Capture the cell that displays the provided text and extract its [x, y] central coordinate. 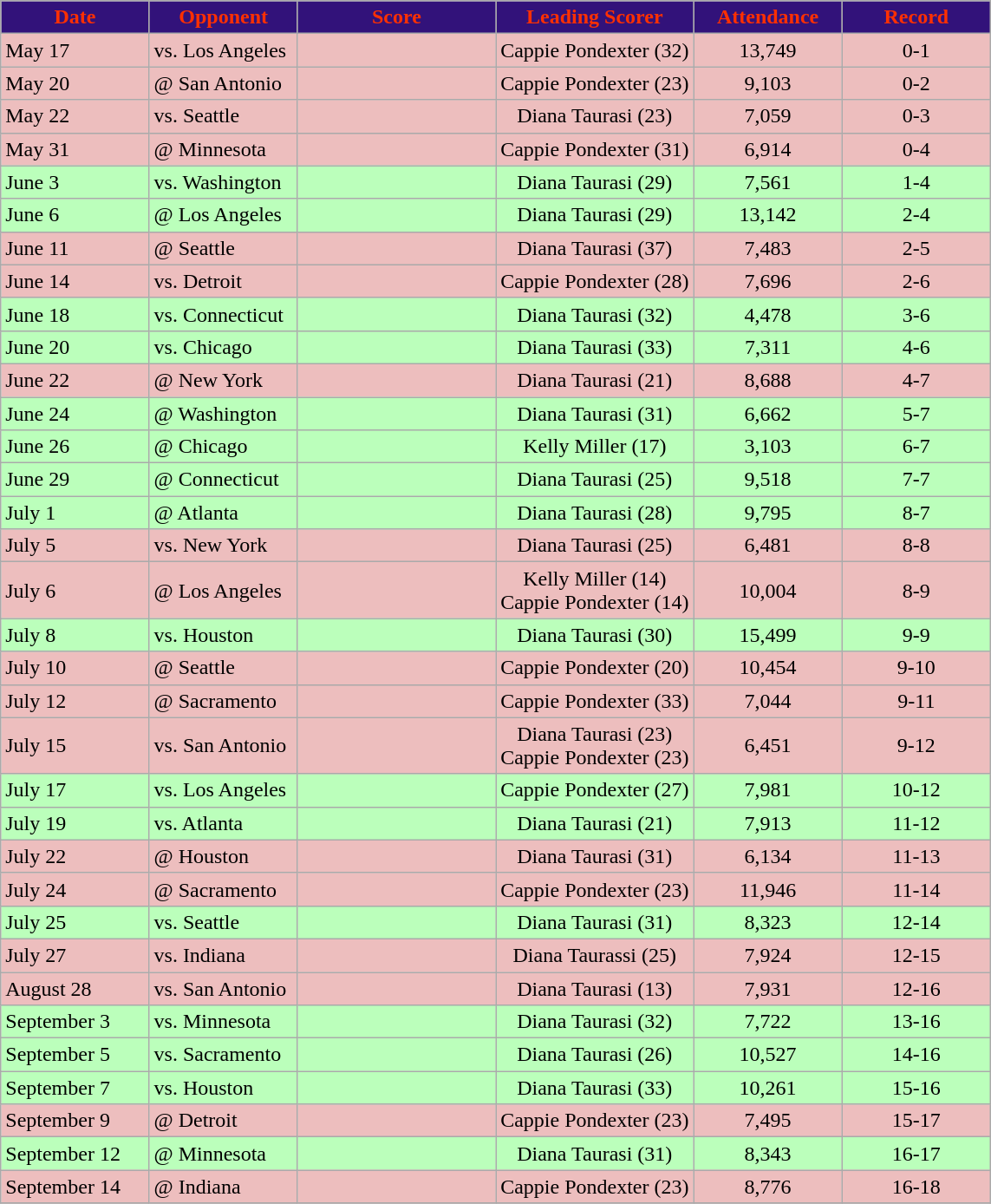
Diana Taurasi (26) [595, 1055]
@ Indiana [224, 1187]
7,913 [768, 823]
Diana Taurasi (30) [595, 635]
Diana Taurasi (28) [595, 513]
June 14 [75, 281]
September 9 [75, 1121]
6,662 [768, 414]
June 22 [75, 380]
0-2 [916, 83]
4-7 [916, 380]
9,103 [768, 83]
June 24 [75, 414]
6,134 [768, 856]
8-9 [916, 590]
September 7 [75, 1088]
June 20 [75, 347]
July 1 [75, 513]
@ Washington [224, 414]
8-7 [916, 513]
3-6 [916, 314]
7,059 [768, 116]
@ Atlanta [224, 513]
vs. Minnesota [224, 1022]
15,499 [768, 635]
July 15 [75, 746]
7,981 [768, 790]
July 12 [75, 701]
Cappie Pondexter (27) [595, 790]
September 12 [75, 1154]
10,004 [768, 590]
7,931 [768, 988]
vs. Chicago [224, 347]
4,478 [768, 314]
Diana Taurassi (25) [595, 955]
Attendance [768, 17]
Date [75, 17]
4-6 [916, 347]
@ Chicago [224, 447]
9-12 [916, 746]
Diana Taurasi (37) [595, 248]
Kelly Miller (17) [595, 447]
5-7 [916, 414]
16-17 [916, 1154]
Cappie Pondexter (20) [595, 668]
July 24 [75, 889]
6,481 [768, 546]
0-1 [916, 50]
9-9 [916, 635]
16-18 [916, 1187]
13-16 [916, 1022]
vs. Washington [224, 182]
Score [396, 17]
July 8 [75, 635]
7,495 [768, 1121]
June 29 [75, 480]
7,483 [768, 248]
July 27 [75, 955]
Diana Taurasi (23) [595, 116]
Cappie Pondexter (31) [595, 149]
2-5 [916, 248]
@ New York [224, 380]
June 18 [75, 314]
15-17 [916, 1121]
Cappie Pondexter (32) [595, 50]
12-14 [916, 922]
September 3 [75, 1022]
7-7 [916, 480]
8,776 [768, 1187]
July 10 [75, 668]
8-8 [916, 546]
@ San Antonio [224, 83]
2-4 [916, 215]
2-6 [916, 281]
6,451 [768, 746]
Leading Scorer [595, 17]
0-4 [916, 149]
11-14 [916, 889]
10,527 [768, 1055]
Cappie Pondexter (33) [595, 701]
7,924 [768, 955]
@ Houston [224, 856]
Diana Taurasi (23) Cappie Pondexter (23) [595, 746]
July 22 [75, 856]
9-10 [916, 668]
Kelly Miller (14) Cappie Pondexter (14) [595, 590]
Opponent [224, 17]
14-16 [916, 1055]
@ Detroit [224, 1121]
vs. Sacramento [224, 1055]
11,946 [768, 889]
June 11 [75, 248]
9,795 [768, 513]
Cappie Pondexter (28) [595, 281]
July 6 [75, 590]
13,142 [768, 215]
vs. New York [224, 546]
7,044 [768, 701]
September 14 [75, 1187]
June 26 [75, 447]
9,518 [768, 480]
May 22 [75, 116]
6,914 [768, 149]
Diana Taurasi (13) [595, 988]
7,561 [768, 182]
vs. Detroit [224, 281]
9-11 [916, 701]
@ Connecticut [224, 480]
vs. Atlanta [224, 823]
June 3 [75, 182]
12-16 [916, 988]
May 20 [75, 83]
10-12 [916, 790]
13,749 [768, 50]
September 5 [75, 1055]
June 6 [75, 215]
10,454 [768, 668]
8,323 [768, 922]
1-4 [916, 182]
July 19 [75, 823]
vs. Indiana [224, 955]
Record [916, 17]
15-16 [916, 1088]
8,343 [768, 1154]
0-3 [916, 116]
July 5 [75, 546]
8,688 [768, 380]
May 31 [75, 149]
7,696 [768, 281]
12-15 [916, 955]
6-7 [916, 447]
11-13 [916, 856]
7,722 [768, 1022]
vs. Connecticut [224, 314]
10,261 [768, 1088]
3,103 [768, 447]
7,311 [768, 347]
July 25 [75, 922]
11-12 [916, 823]
May 17 [75, 50]
July 17 [75, 790]
August 28 [75, 988]
